Extract the (x, y) coordinate from the center of the cell holding the provided text.  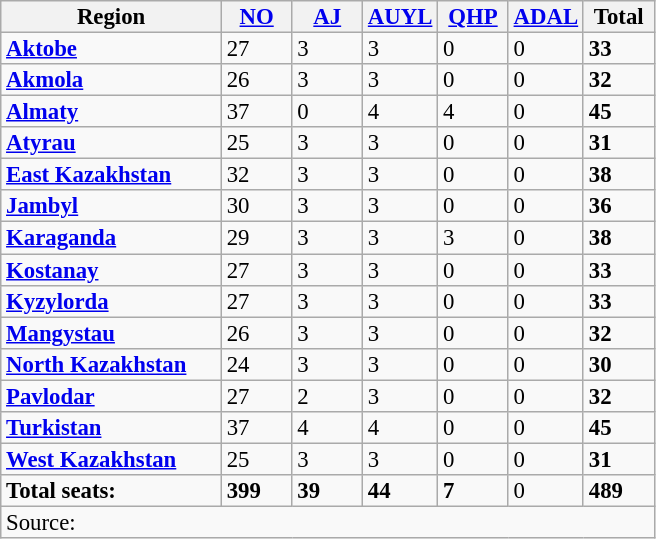
Turkistan (112, 428)
East Kazakhstan (112, 175)
Atyrau (112, 143)
Almaty (112, 112)
North Kazakhstan (112, 364)
44 (400, 491)
489 (618, 491)
Source: (328, 522)
Total (618, 17)
7 (474, 491)
QHP (474, 17)
Karaganda (112, 238)
29 (256, 238)
ADAL (546, 17)
399 (256, 491)
Mangystau (112, 333)
NO (256, 17)
AUYL (400, 17)
Akmola (112, 80)
36 (618, 206)
Aktobe (112, 49)
West Kazakhstan (112, 459)
AJ (328, 17)
24 (256, 364)
39 (328, 491)
Kyzylorda (112, 301)
Kostanay (112, 270)
2 (328, 396)
Total seats: (112, 491)
Jambyl (112, 206)
Region (112, 17)
Pavlodar (112, 396)
